For the text-containing cell, return its midpoint in [x, y] coordinate format. 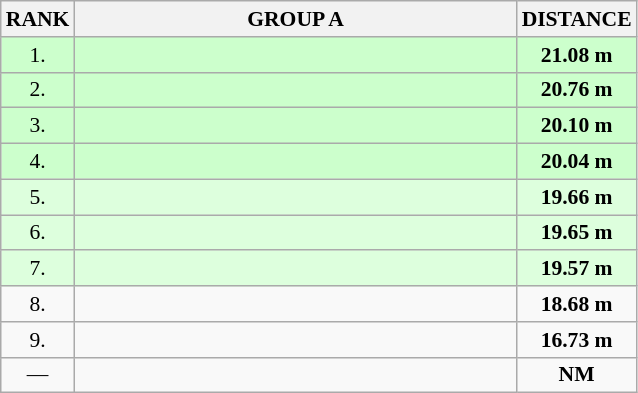
19.66 m [577, 197]
21.08 m [577, 55]
5. [38, 197]
16.73 m [577, 340]
19.65 m [577, 233]
3. [38, 126]
6. [38, 233]
9. [38, 340]
RANK [38, 19]
20.04 m [577, 162]
20.10 m [577, 126]
4. [38, 162]
1. [38, 55]
2. [38, 90]
20.76 m [577, 90]
GROUP A [295, 19]
7. [38, 269]
8. [38, 304]
DISTANCE [577, 19]
— [38, 375]
19.57 m [577, 269]
18.68 m [577, 304]
NM [577, 375]
